Locate the cell with the specified text and output its [x, y] center coordinate. 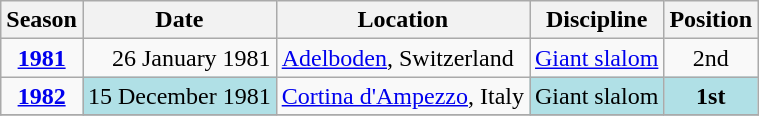
Position [711, 20]
Location [402, 20]
Adelboden, Switzerland [402, 58]
Season [42, 20]
Discipline [597, 20]
Date [179, 20]
Cortina d'Ampezzo, Italy [402, 96]
1982 [42, 96]
15 December 1981 [179, 96]
1981 [42, 58]
1st [711, 96]
2nd [711, 58]
26 January 1981 [179, 58]
